Scan for the cell matching the given text and deliver its (x, y) coordinate at center. 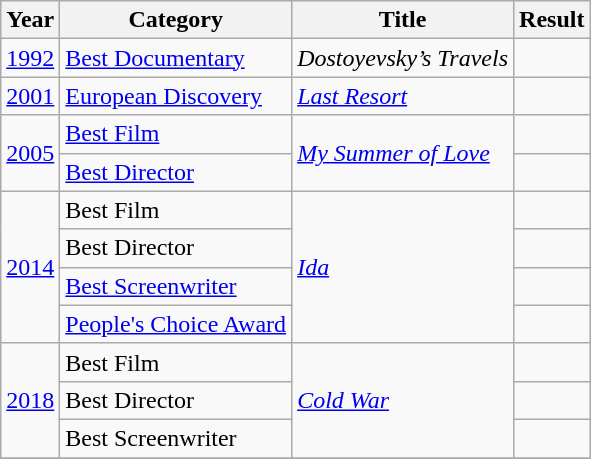
Year (30, 20)
1992 (30, 58)
Result (552, 20)
Dostoyevsky’s Travels (403, 58)
2001 (30, 96)
People's Choice Award (176, 324)
European Discovery (176, 96)
Best Documentary (176, 58)
Cold War (403, 400)
Ida (403, 267)
Category (176, 20)
My Summer of Love (403, 153)
2005 (30, 153)
Last Resort (403, 96)
Title (403, 20)
2014 (30, 267)
2018 (30, 400)
